Output the (X, Y) coordinate of the center of the cell containing the given text.  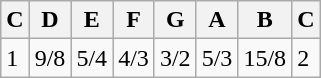
4/3 (134, 58)
5/4 (92, 58)
D (50, 20)
3/2 (175, 58)
F (134, 20)
5/3 (217, 58)
1 (15, 58)
E (92, 20)
9/8 (50, 58)
B (265, 20)
15/8 (265, 58)
A (217, 20)
2 (306, 58)
G (175, 20)
